Detect which cell encompasses the target text, then output its (X, Y) center coordinate. 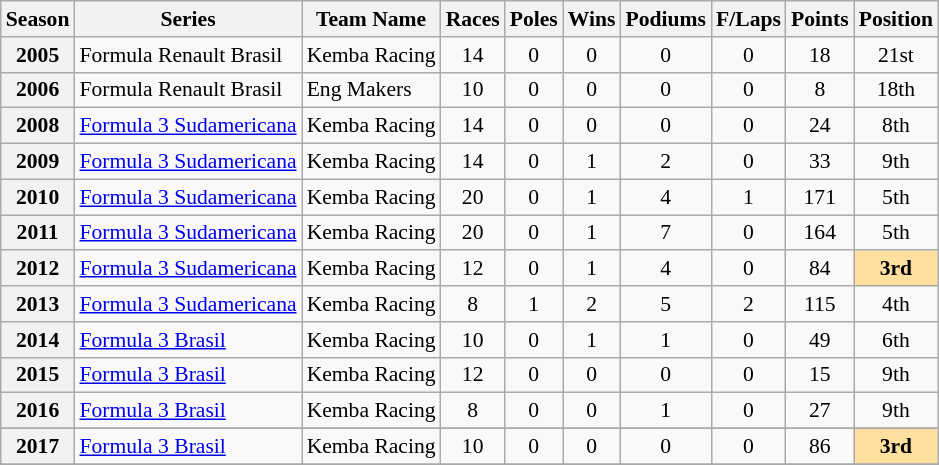
2008 (38, 126)
33 (820, 162)
164 (820, 233)
Podiums (666, 19)
2015 (38, 375)
24 (820, 126)
2010 (38, 197)
Races (473, 19)
84 (820, 269)
Season (38, 19)
7 (666, 233)
2017 (38, 447)
8th (896, 126)
171 (820, 197)
2016 (38, 411)
Points (820, 19)
2005 (38, 55)
Wins (592, 19)
115 (820, 304)
Series (188, 19)
2011 (38, 233)
6th (896, 340)
2006 (38, 90)
2014 (38, 340)
F/Laps (748, 19)
Position (896, 19)
Eng Makers (372, 90)
2013 (38, 304)
5 (666, 304)
Poles (534, 19)
27 (820, 411)
21st (896, 55)
2012 (38, 269)
Team Name (372, 19)
49 (820, 340)
86 (820, 447)
18 (820, 55)
18th (896, 90)
2009 (38, 162)
4th (896, 304)
15 (820, 375)
